Scan for the cell matching the given text and deliver its (X, Y) coordinate at center. 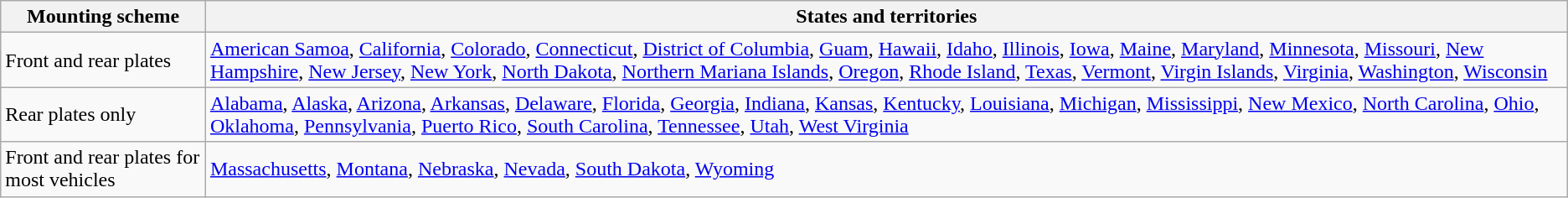
Rear plates only (104, 114)
States and territories (886, 17)
Front and rear plates for most vehicles (104, 169)
Front and rear plates (104, 60)
Massachusetts, Montana, Nebraska, Nevada, South Dakota, Wyoming (886, 169)
Mounting scheme (104, 17)
